Determine the [x, y] coordinate at the center of the cell enclosing the given text.  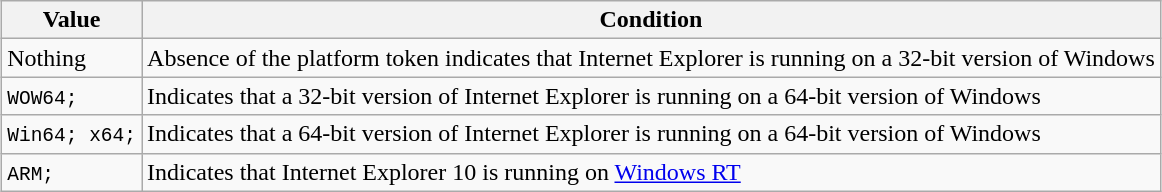
ARM; [72, 172]
Condition [652, 20]
Win64; x64; [72, 134]
Indicates that a 32-bit version of Internet Explorer is running on a 64-bit version of Windows [652, 96]
Indicates that a 64-bit version of Internet Explorer is running on a 64-bit version of Windows [652, 134]
Indicates that Internet Explorer 10 is running on Windows RT [652, 172]
Nothing [72, 58]
WOW64; [72, 96]
Value [72, 20]
Absence of the platform token indicates that Internet Explorer is running on a 32-bit version of Windows [652, 58]
